Locate the cell with the specified text and output its (x, y) center coordinate. 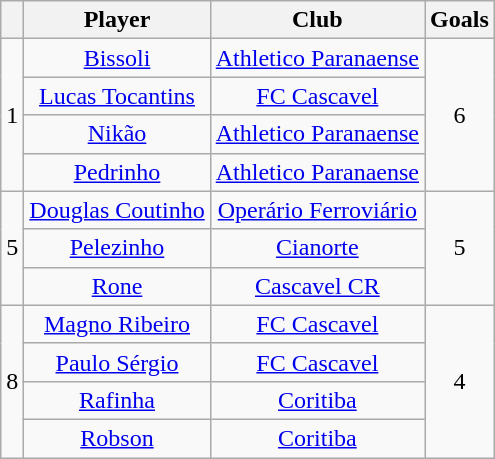
8 (12, 381)
4 (460, 381)
Nikão (117, 134)
6 (460, 115)
Robson (117, 438)
Operário Ferroviário (317, 210)
Paulo Sérgio (117, 362)
Cascavel CR (317, 286)
Goals (460, 20)
Pedrinho (117, 172)
Player (117, 20)
Pelezinho (117, 248)
Douglas Coutinho (117, 210)
Lucas Tocantins (117, 96)
Rone (117, 286)
Bissoli (117, 58)
Club (317, 20)
Rafinha (117, 400)
Cianorte (317, 248)
Magno Ribeiro (117, 324)
1 (12, 115)
